Return [x, y] of the center of cell containing provided text 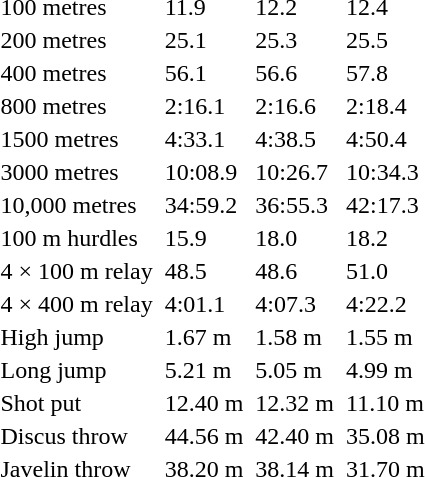
5.05 m [295, 370]
36:55.3 [295, 205]
34:59.2 [204, 205]
4:01.1 [204, 304]
44.56 m [204, 436]
15.9 [204, 238]
4:38.5 [295, 139]
56.6 [295, 73]
1.58 m [295, 337]
25.1 [204, 40]
5.21 m [204, 370]
10:08.9 [204, 172]
48.5 [204, 271]
48.6 [295, 271]
42.40 m [295, 436]
25.3 [295, 40]
4:07.3 [295, 304]
56.1 [204, 73]
4:33.1 [204, 139]
18.0 [295, 238]
10:26.7 [295, 172]
12.40 m [204, 403]
2:16.6 [295, 106]
2:16.1 [204, 106]
12.32 m [295, 403]
1.67 m [204, 337]
